Search for the cell housing the specified text and yield its [x, y] center coordinate. 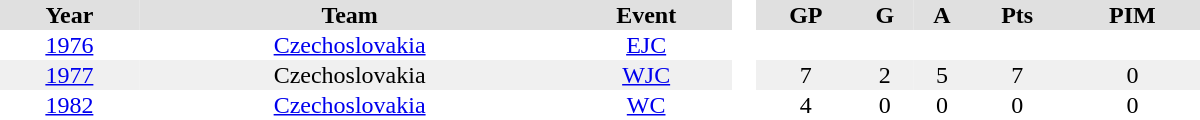
2 [884, 75]
EJC [646, 45]
PIM [1132, 15]
GP [806, 15]
Year [70, 15]
5 [942, 75]
1977 [70, 75]
Pts [1018, 15]
1982 [70, 105]
WC [646, 105]
WJC [646, 75]
A [942, 15]
1976 [70, 45]
Event [646, 15]
G [884, 15]
Team [350, 15]
4 [806, 105]
